Extract the (x, y) coordinate from the center of the cell holding the provided text.  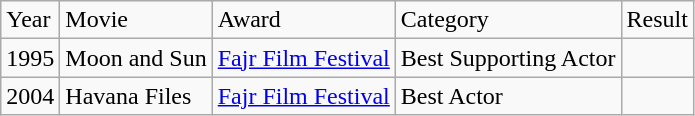
Year (30, 20)
2004 (30, 96)
Havana Files (136, 96)
Result (657, 20)
Moon and Sun (136, 58)
Category (508, 20)
Best Actor (508, 96)
Award (304, 20)
1995 (30, 58)
Best Supporting Actor (508, 58)
Movie (136, 20)
